Extract the [x, y] coordinate from the center of the cell holding the provided text.  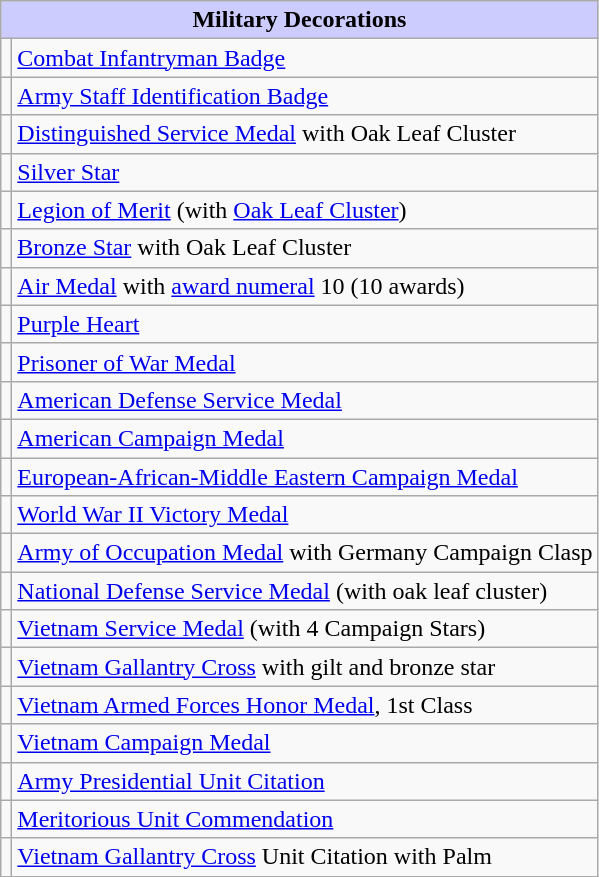
Vietnam Armed Forces Honor Medal, 1st Class [305, 705]
Military Decorations [300, 20]
World War II Victory Medal [305, 515]
National Defense Service Medal (with oak leaf cluster) [305, 591]
Army Staff Identification Badge [305, 96]
Combat Infantryman Badge [305, 58]
Vietnam Gallantry Cross Unit Citation with Palm [305, 857]
Vietnam Service Medal (with 4 Campaign Stars) [305, 629]
Air Medal with award numeral 10 (10 awards) [305, 286]
Meritorious Unit Commendation [305, 819]
Purple Heart [305, 324]
Vietnam Campaign Medal [305, 743]
Vietnam Gallantry Cross with gilt and bronze star [305, 667]
American Campaign Medal [305, 438]
Silver Star [305, 172]
Prisoner of War Medal [305, 362]
Legion of Merit (with Oak Leaf Cluster) [305, 210]
Bronze Star with Oak Leaf Cluster [305, 248]
Distinguished Service Medal with Oak Leaf Cluster [305, 134]
American Defense Service Medal [305, 400]
European-African-Middle Eastern Campaign Medal [305, 477]
Army of Occupation Medal with Germany Campaign Clasp [305, 553]
Army Presidential Unit Citation [305, 781]
